Locate the cell with the specified text and output its (x, y) center coordinate. 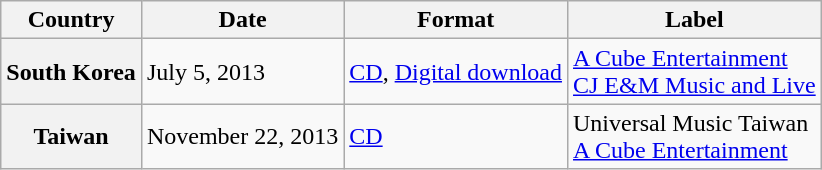
Country (72, 20)
Date (242, 20)
Taiwan (72, 136)
A Cube EntertainmentCJ E&M Music and Live (694, 72)
Label (694, 20)
July 5, 2013 (242, 72)
CD, Digital download (456, 72)
CD (456, 136)
Universal Music TaiwanA Cube Entertainment (694, 136)
Format (456, 20)
South Korea (72, 72)
November 22, 2013 (242, 136)
